Return [x, y] of the center of cell containing provided text 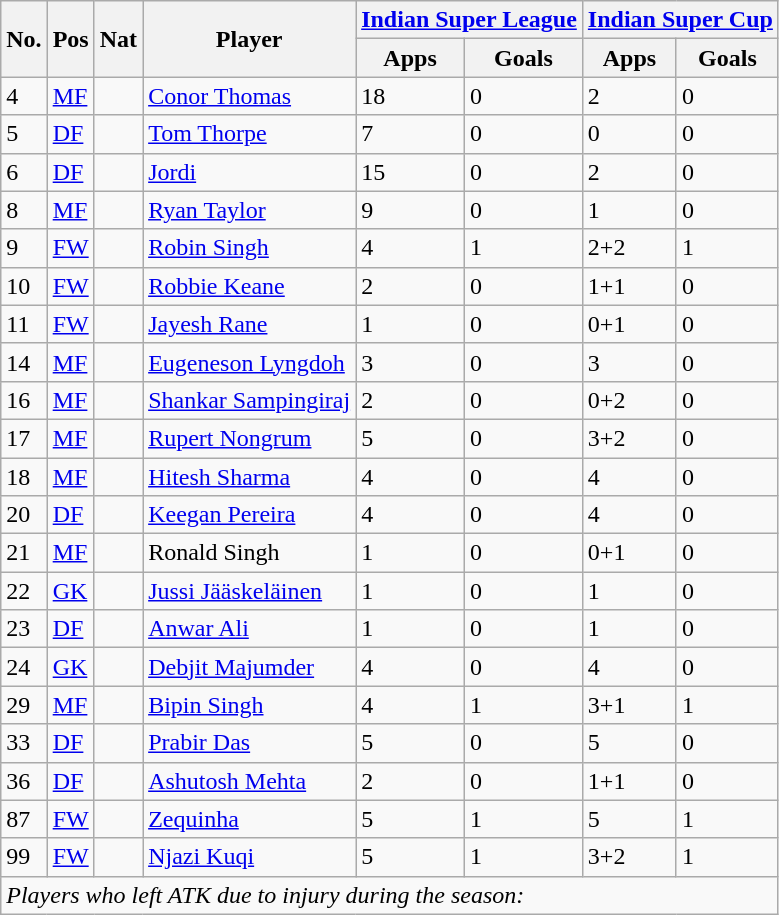
Nat [118, 39]
Players who left ATK due to injury during the season: [390, 895]
33 [24, 743]
Player [250, 39]
15 [410, 172]
8 [24, 210]
Tom Thorpe [250, 134]
Anwar Ali [250, 629]
20 [24, 515]
Shankar Sampingiraj [250, 400]
Ryan Taylor [250, 210]
87 [24, 819]
16 [24, 400]
23 [24, 629]
Jussi Jääskeläinen [250, 591]
Jordi [250, 172]
Prabir Das [250, 743]
Jayesh Rane [250, 324]
Keegan Pereira [250, 515]
Rupert Nongrum [250, 438]
21 [24, 553]
Hitesh Sharma [250, 477]
Robin Singh [250, 248]
14 [24, 362]
Indian Super League [470, 20]
2+2 [629, 248]
Indian Super Cup [680, 20]
0+2 [629, 400]
Njazi Kuqi [250, 857]
7 [410, 134]
Ashutosh Mehta [250, 781]
Debjit Majumder [250, 667]
Pos [70, 39]
Robbie Keane [250, 286]
3+1 [629, 705]
24 [24, 667]
6 [24, 172]
11 [24, 324]
Conor Thomas [250, 96]
10 [24, 286]
17 [24, 438]
36 [24, 781]
Ronald Singh [250, 553]
Zequinha [250, 819]
Bipin Singh [250, 705]
29 [24, 705]
22 [24, 591]
No. [24, 39]
99 [24, 857]
Eugeneson Lyngdoh [250, 362]
